Locate the cell with the specified text and output its (x, y) center coordinate. 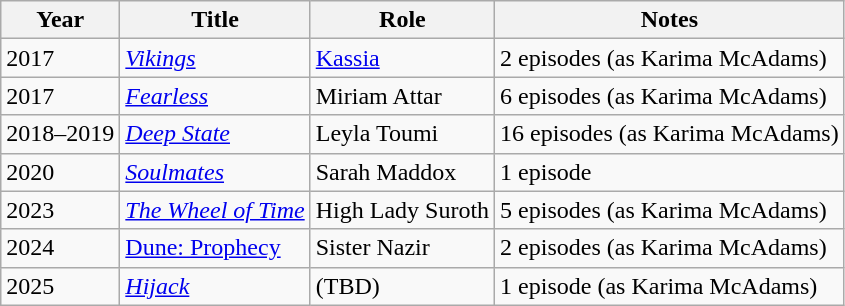
16 episodes (as Karima McAdams) (670, 134)
The Wheel of Time (215, 210)
2018–2019 (60, 134)
Dune: Prophecy (215, 248)
Title (215, 20)
2025 (60, 286)
Miriam Attar (402, 96)
Sarah Maddox (402, 172)
Role (402, 20)
Fearless (215, 96)
Leyla Toumi (402, 134)
1 episode (670, 172)
Soulmates (215, 172)
2020 (60, 172)
6 episodes (as Karima McAdams) (670, 96)
2023 (60, 210)
2024 (60, 248)
Notes (670, 20)
Vikings (215, 58)
5 episodes (as Karima McAdams) (670, 210)
(TBD) (402, 286)
Deep State (215, 134)
Sister Nazir (402, 248)
Kassia (402, 58)
Year (60, 20)
1 episode (as Karima McAdams) (670, 286)
Hijack (215, 286)
High Lady Suroth (402, 210)
